From the cell containing the given text, extract its center point as [x, y] coordinate. 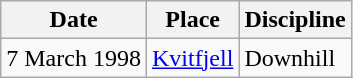
Discipline [295, 20]
7 March 1998 [74, 58]
Kvitfjell [192, 58]
Place [192, 20]
Date [74, 20]
Downhill [295, 58]
